Capture the cell that displays the provided text and extract its [X, Y] central coordinate. 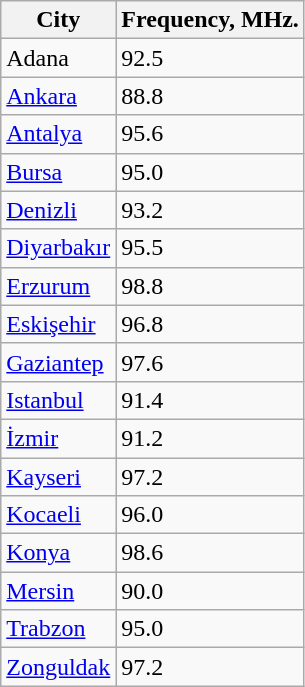
Gaziantep [58, 362]
Bursa [58, 172]
İzmir [58, 438]
91.2 [210, 438]
93.2 [210, 210]
Denizli [58, 210]
98.8 [210, 286]
Erzurum [58, 286]
City [58, 20]
95.5 [210, 248]
Kayseri [58, 477]
Adana [58, 58]
96.8 [210, 324]
Mersin [58, 591]
Konya [58, 553]
98.6 [210, 553]
Kocaeli [58, 515]
92.5 [210, 58]
91.4 [210, 400]
Zonguldak [58, 667]
96.0 [210, 515]
Diyarbakır [58, 248]
95.6 [210, 134]
Antalya [58, 134]
97.6 [210, 362]
Trabzon [58, 629]
Istanbul [58, 400]
Eskişehir [58, 324]
Ankara [58, 96]
88.8 [210, 96]
90.0 [210, 591]
Frequency, MHz. [210, 20]
